Return (X, Y) of the center of cell containing provided text 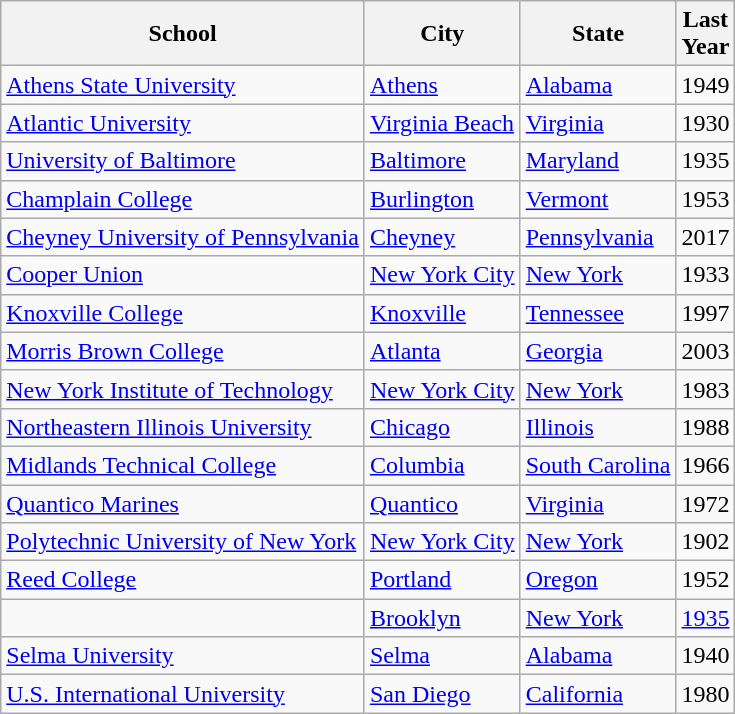
1949 (706, 85)
Oregon (598, 580)
Selma University (183, 656)
Knoxville (442, 313)
Selma (442, 656)
Midlands Technical College (183, 465)
Cheyney University of Pennsylvania (183, 237)
Baltimore (442, 161)
1972 (706, 503)
Quantico Marines (183, 503)
1940 (706, 656)
Atlanta (442, 351)
Brooklyn (442, 618)
Cheyney (442, 237)
2017 (706, 237)
Pennsylvania (598, 237)
Atlantic University (183, 123)
Tennessee (598, 313)
Cooper Union (183, 275)
University of Baltimore (183, 161)
1930 (706, 123)
Virginia Beach (442, 123)
Columbia (442, 465)
1952 (706, 580)
1980 (706, 694)
Athens (442, 85)
Polytechnic University of New York (183, 542)
City (442, 34)
1933 (706, 275)
Portland (442, 580)
1966 (706, 465)
1902 (706, 542)
South Carolina (598, 465)
1997 (706, 313)
Champlain College (183, 199)
San Diego (442, 694)
Northeastern Illinois University (183, 427)
Burlington (442, 199)
School (183, 34)
1983 (706, 389)
U.S. International University (183, 694)
2003 (706, 351)
Vermont (598, 199)
Morris Brown College (183, 351)
Knoxville College (183, 313)
Quantico (442, 503)
State (598, 34)
1953 (706, 199)
Chicago (442, 427)
Athens State University (183, 85)
Georgia (598, 351)
LastYear (706, 34)
Maryland (598, 161)
1988 (706, 427)
Illinois (598, 427)
California (598, 694)
Reed College (183, 580)
New York Institute of Technology (183, 389)
